Detect which cell encompasses the target text, then output its (x, y) center coordinate. 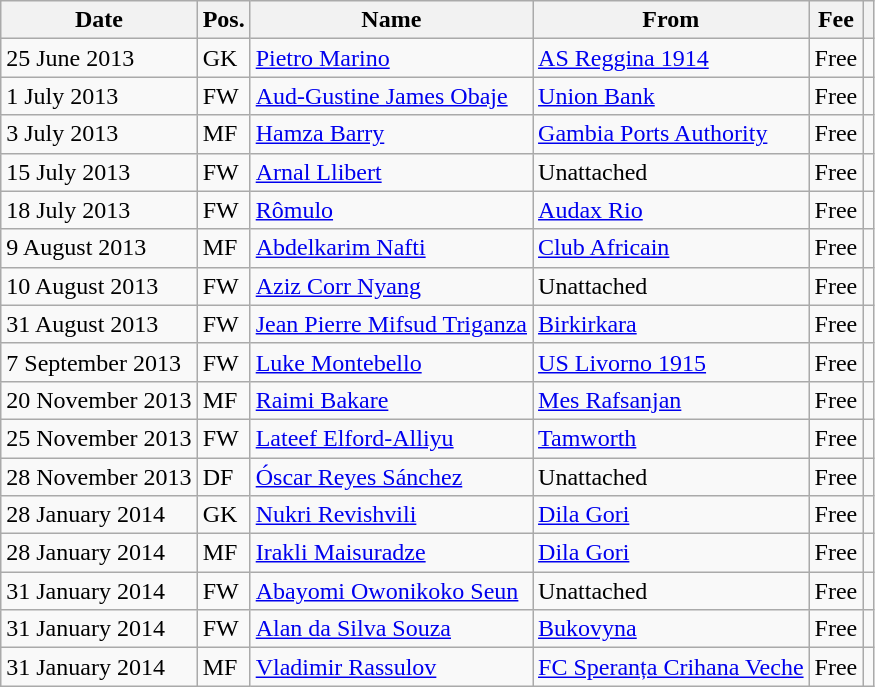
28 November 2013 (99, 477)
15 July 2013 (99, 172)
18 July 2013 (99, 210)
20 November 2013 (99, 400)
10 August 2013 (99, 286)
Union Bank (672, 96)
7 September 2013 (99, 362)
Raimi Bakare (391, 400)
Abayomi Owonikoko Seun (391, 591)
Aziz Corr Nyang (391, 286)
Birkirkara (672, 324)
AS Reggina 1914 (672, 58)
25 June 2013 (99, 58)
9 August 2013 (99, 248)
Name (391, 20)
25 November 2013 (99, 438)
Vladimir Rassulov (391, 667)
1 July 2013 (99, 96)
Fee (836, 20)
US Livorno 1915 (672, 362)
Date (99, 20)
Nukri Revishvili (391, 515)
Gambia Ports Authority (672, 134)
Hamza Barry (391, 134)
From (672, 20)
Tamworth (672, 438)
Pietro Marino (391, 58)
Club Africain (672, 248)
Mes Rafsanjan (672, 400)
Lateef Elford-Alliyu (391, 438)
Rômulo (391, 210)
Irakli Maisuradze (391, 553)
Audax Rio (672, 210)
Arnal Llibert (391, 172)
FC Speranța Crihana Veche (672, 667)
3 July 2013 (99, 134)
31 August 2013 (99, 324)
Alan da Silva Souza (391, 629)
Pos. (224, 20)
DF (224, 477)
Jean Pierre Mifsud Triganza (391, 324)
Bukovyna (672, 629)
Óscar Reyes Sánchez (391, 477)
Luke Montebello (391, 362)
Aud-Gustine James Obaje (391, 96)
Abdelkarim Nafti (391, 248)
